From the cell containing the given text, extract its center point as (X, Y) coordinate. 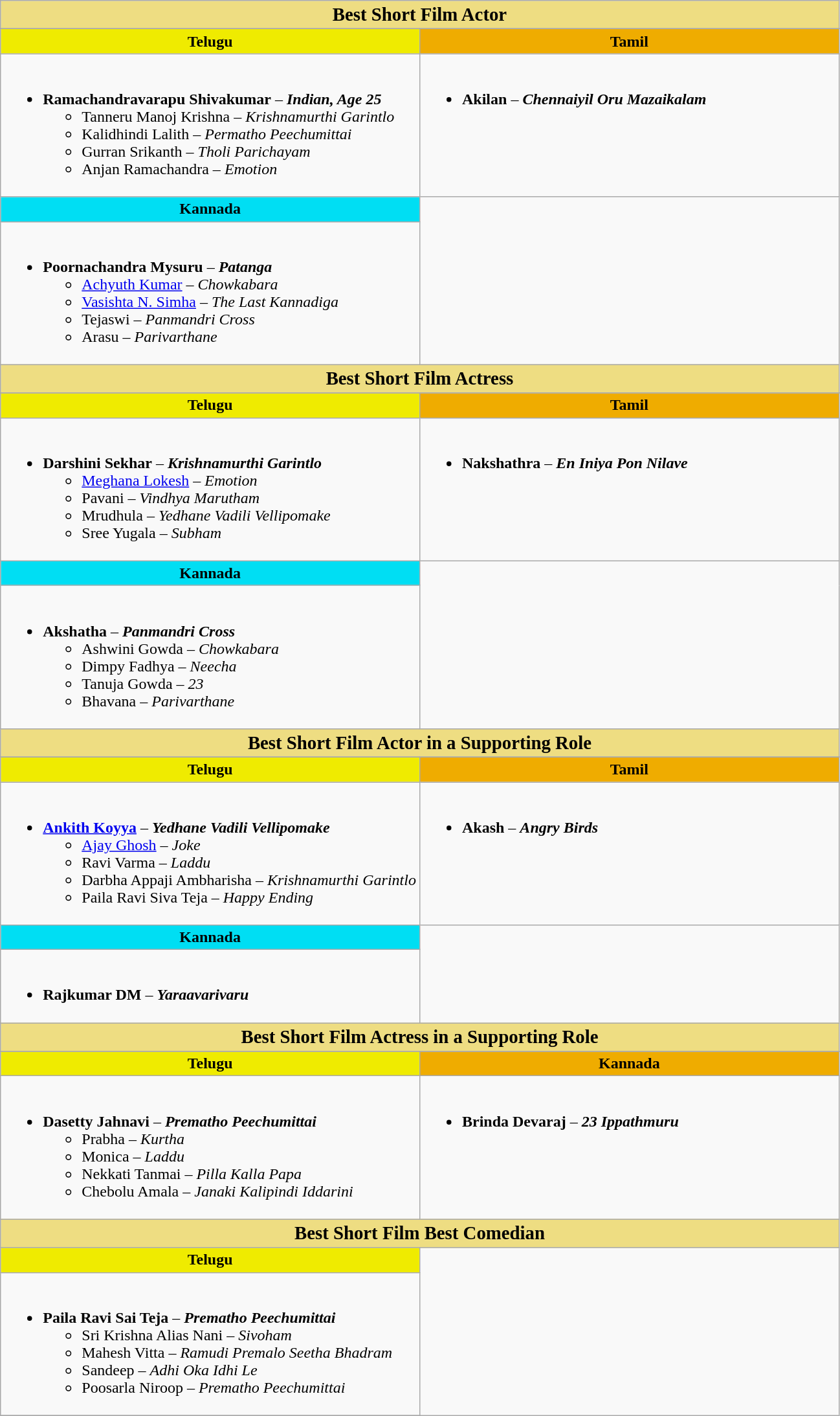
Darshini Sekhar – Krishnamurthi GarintloMeghana Lokesh – EmotionPavani – Vindhya MaruthamMrudhula – Yedhane Vadili VellipomakeSree Yugala – Subham (210, 489)
Dasetty Jahnavi – Prematho PeechumittaiPrabha – KurthaMonica – LadduNekkati Tanmai – Pilla Kalla PapaChebolu Amala – Janaki Kalipindi Iddarini (210, 1147)
Akash – Angry Birds (629, 853)
Best Short Film Actress (419, 379)
Best Short Film Actor (419, 15)
Best Short Film Actress in a Supporting Role (419, 1037)
Rajkumar DM – Yaraavarivaru (210, 987)
Best Short Film Best Comedian (419, 1233)
Akilan – Chennaiyil Oru Mazaikalam (629, 126)
Nakshathra – En Iniya Pon Nilave (629, 489)
Poornachandra Mysuru – PatangaAchyuth Kumar – ChowkabaraVasishta N. Simha – The Last KannadigaTejaswi – Panmandri CrossArasu – Parivarthane (210, 293)
Best Short Film Actor in a Supporting Role (419, 743)
Brinda Devaraj – 23 Ippathmuru (629, 1147)
Akshatha – Panmandri CrossAshwini Gowda – ChowkabaraDimpy Fadhya – NeechaTanuja Gowda – 23Bhavana – Parivarthane (210, 657)
